Search for the cell housing the specified text and yield its [X, Y] center coordinate. 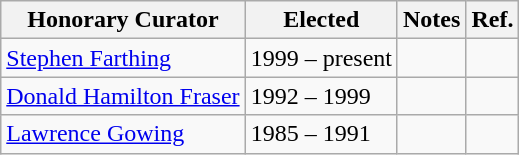
1992 – 1999 [321, 96]
Ref. [492, 20]
1999 – present [321, 58]
Honorary Curator [123, 20]
1985 – 1991 [321, 134]
Stephen Farthing [123, 58]
Elected [321, 20]
Notes [431, 20]
Donald Hamilton Fraser [123, 96]
Lawrence Gowing [123, 134]
